Provide the [X, Y] coordinate of the cell's center where the given text is located.  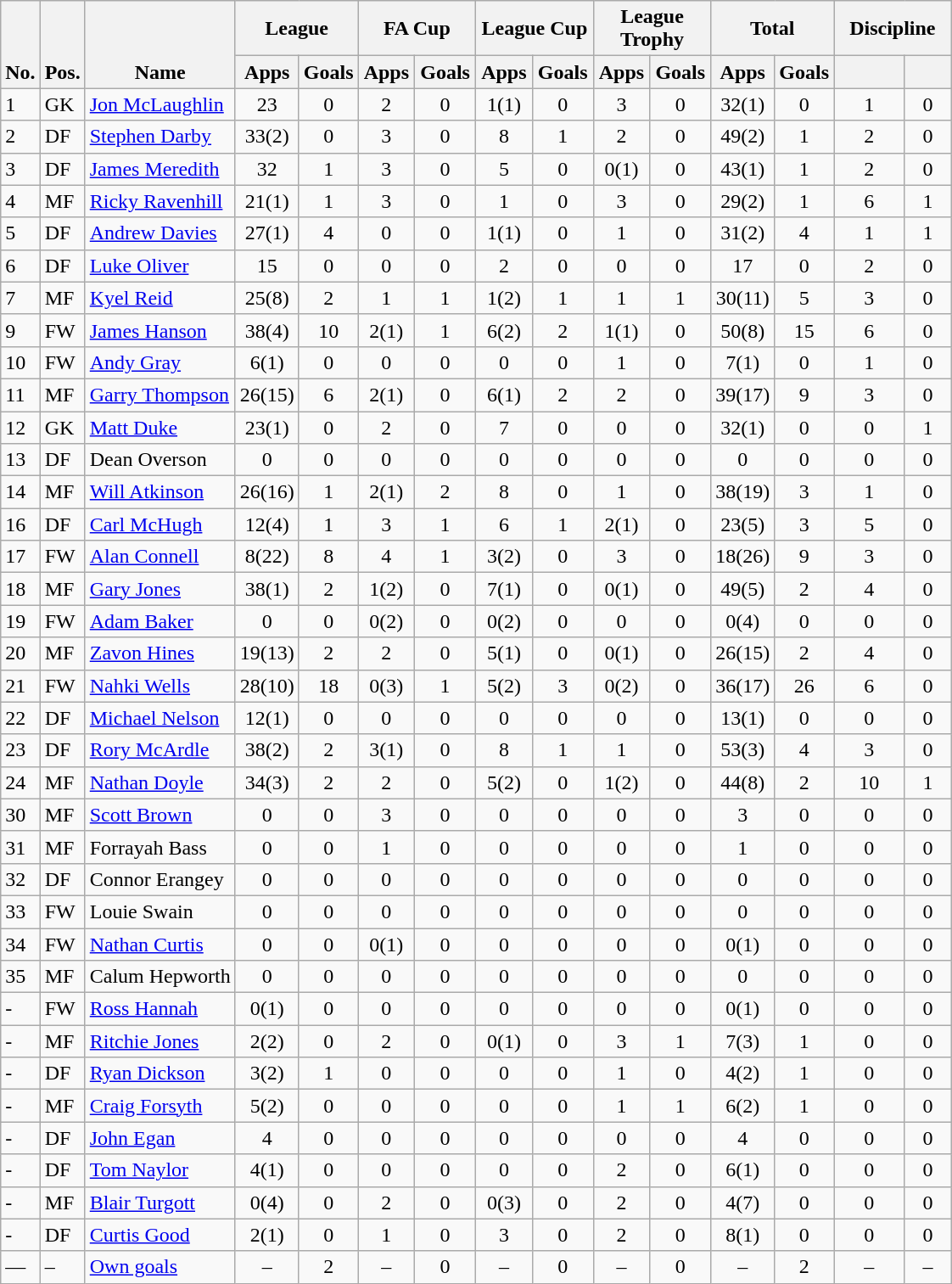
29(2) [743, 201]
33(2) [266, 137]
13(1) [743, 718]
Nahki Wells [160, 686]
34 [20, 945]
26(16) [266, 492]
— [20, 1267]
Will Atkinson [160, 492]
36(17) [743, 686]
38(4) [266, 330]
21 [20, 686]
49(2) [743, 137]
Zavon Hines [160, 653]
No. [20, 44]
21(1) [266, 201]
35 [20, 977]
12(4) [266, 524]
Jon McLaughlin [160, 104]
23(5) [743, 524]
James Hanson [160, 330]
Name [160, 44]
Connor Erangey [160, 879]
4(1) [266, 1170]
43(1) [743, 169]
League [297, 29]
Stephen Darby [160, 137]
Nathan Doyle [160, 782]
38(1) [266, 589]
53(3) [743, 750]
Forrayah Bass [160, 847]
Pos. [63, 44]
27(1) [266, 233]
24 [20, 782]
44(8) [743, 782]
Total [772, 29]
League Trophy [652, 29]
4(7) [743, 1203]
Ricky Ravenhill [160, 201]
28(10) [266, 686]
3(1) [387, 750]
Nathan Curtis [160, 945]
34(3) [266, 782]
19(13) [266, 653]
James Meredith [160, 169]
7(3) [743, 1041]
2(2) [266, 1041]
11 [20, 395]
30(11) [743, 298]
31(2) [743, 233]
Craig Forsyth [160, 1106]
12 [20, 427]
Dean Overson [160, 460]
12(1) [266, 718]
38(19) [743, 492]
Alan Connell [160, 557]
Louie Swain [160, 911]
16 [20, 524]
Michael Nelson [160, 718]
FA Cup [417, 29]
Gary Jones [160, 589]
25(8) [266, 298]
Own goals [160, 1267]
Blair Turgott [160, 1203]
14 [20, 492]
19 [20, 621]
Curtis Good [160, 1235]
49(5) [743, 589]
38(2) [266, 750]
Discipline [893, 29]
50(8) [743, 330]
5(1) [504, 653]
30 [20, 815]
Ross Hannah [160, 1009]
4(2) [743, 1074]
26 [804, 686]
20 [20, 653]
Ritchie Jones [160, 1041]
13 [20, 460]
18(26) [743, 557]
Ryan Dickson [160, 1074]
Luke Oliver [160, 266]
Rory McArdle [160, 750]
Matt Duke [160, 427]
31 [20, 847]
Tom Naylor [160, 1170]
Andrew Davies [160, 233]
33 [20, 911]
Calum Hepworth [160, 977]
Carl McHugh [160, 524]
Andy Gray [160, 362]
23(1) [266, 427]
Adam Baker [160, 621]
8(1) [743, 1235]
39(17) [743, 395]
22 [20, 718]
John Egan [160, 1138]
Kyel Reid [160, 298]
8(22) [266, 557]
League Cup [535, 29]
Scott Brown [160, 815]
Garry Thompson [160, 395]
